Search for the cell housing the specified text and yield its (X, Y) center coordinate. 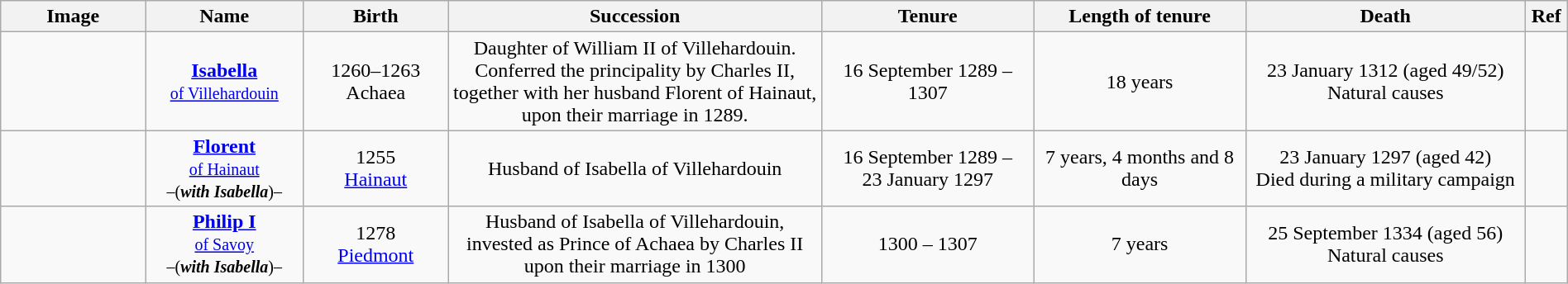
Succession (635, 17)
1278Piedmont (375, 244)
23 January 1297 (aged 42)Died during a military campaign (1385, 168)
Husband of Isabella of Villehardouin, invested as Prince of Achaea by Charles II upon their marriage in 1300 (635, 244)
1300 – 1307 (928, 244)
Ref (1546, 17)
Birth (375, 17)
7 years (1140, 244)
Name (225, 17)
25 September 1334 (aged 56)Natural causes (1385, 244)
23 January 1312 (aged 49/52)Natural causes (1385, 81)
Husband of Isabella of Villehardouin (635, 168)
7 years, 4 months and 8 days (1140, 168)
Image (73, 17)
Length of tenure (1140, 17)
18 years (1140, 81)
16 September 1289 –1307 (928, 81)
Florentof Hainaut–(with Isabella)– (225, 168)
16 September 1289 –23 January 1297 (928, 168)
Isabellaof Villehardouin (225, 81)
Philip Iof Savoy–(with Isabella)– (225, 244)
1260–1263Achaea (375, 81)
Death (1385, 17)
Tenure (928, 17)
1255Hainaut (375, 168)
